Return the (X, Y) coordinate for the center point of the cell that contains the specified text.  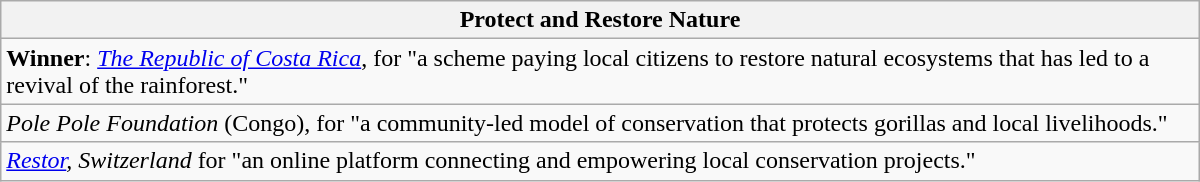
Pole Pole Foundation (Congo), for "a community-led model of conservation that protects gorillas and local livelihoods." (600, 123)
Restor, Switzerland for "an online platform connecting and empowering local conservation projects." (600, 161)
Protect and Restore Nature (600, 20)
Winner: The Republic of Costa Rica, for "a scheme paying local citizens to restore natural ecosystems that has led to a revival of the rainforest." (600, 72)
